Output the [X, Y] coordinate of the center of the cell containing the given text.  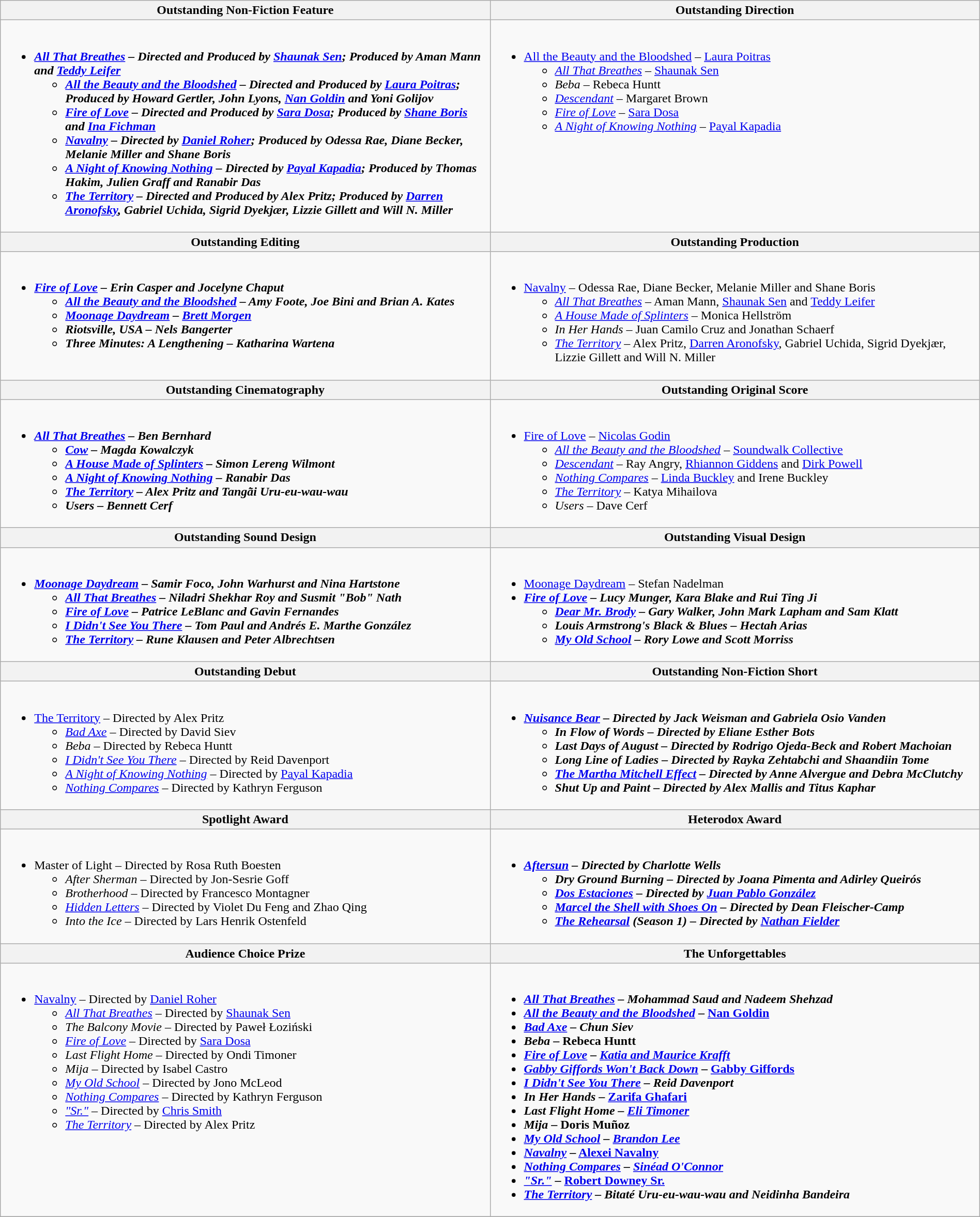
Heterodox Award [735, 819]
Audience Choice Prize [245, 953]
Outstanding Non-Fiction Short [735, 671]
Spotlight Award [245, 819]
The Unforgettables [735, 953]
Outstanding Debut [245, 671]
Outstanding Editing [245, 242]
Outstanding Direction [735, 10]
Outstanding Original Score [735, 390]
Outstanding Visual Design [735, 537]
Outstanding Production [735, 242]
Outstanding Non-Fiction Feature [245, 10]
Outstanding Sound Design [245, 537]
Outstanding Cinematography [245, 390]
